Return (x, y) of the center of cell containing provided text 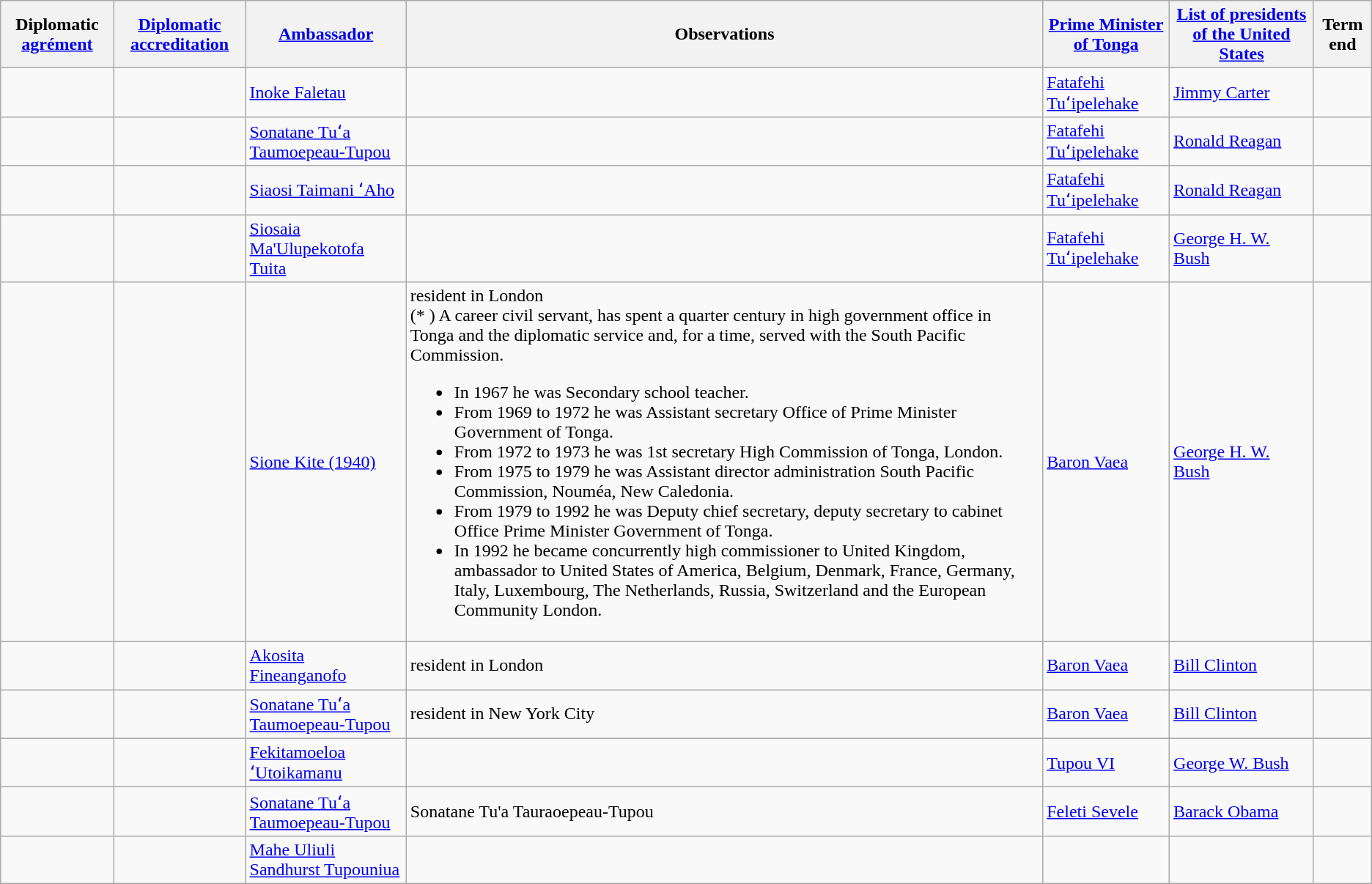
Diplomatic accreditation (180, 34)
Siaosi Taimani ʻAho (325, 191)
Jimmy Carter (1242, 92)
resident in New York City (724, 714)
Barack Obama (1242, 812)
Sione Kite (1940) (325, 462)
Inoke Faletau (325, 92)
Tupou VI (1107, 762)
Diplomatic agrément (57, 34)
George W. Bush (1242, 762)
Mahe Uliuli Sandhurst Tupouniua (325, 859)
Akosita Fineanganofo (325, 666)
List of presidents of the United States (1242, 34)
Fekitamoeloa ʻUtoikamanu (325, 762)
Term end (1343, 34)
Observations (724, 34)
Feleti Sevele (1107, 812)
Prime Minister of Tonga (1107, 34)
Siosaia Ma'Ulupekotofa Tuita (325, 248)
Sonatane Tu'a Tauraoepeau-Tupou (724, 812)
resident in London (724, 666)
Ambassador (325, 34)
